Detect which cell encompasses the target text, then output its (X, Y) center coordinate. 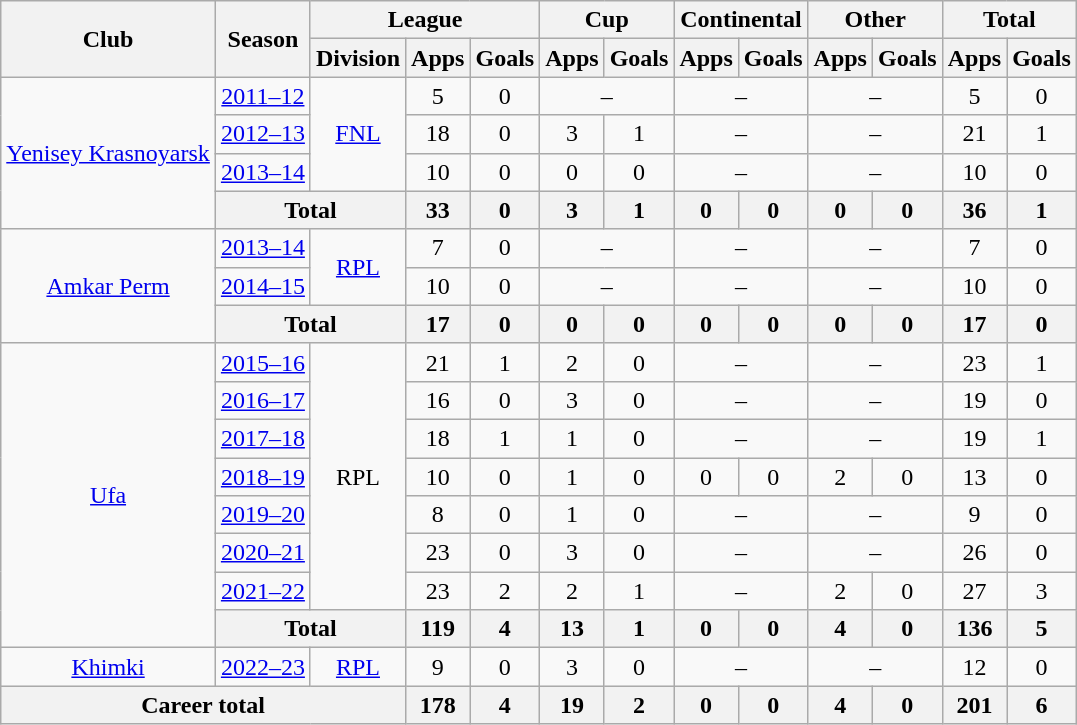
Cup (607, 20)
League (424, 20)
2019–20 (262, 515)
FNL (358, 134)
2021–22 (262, 591)
27 (974, 591)
178 (438, 705)
201 (974, 705)
36 (974, 210)
Career total (204, 705)
136 (974, 629)
12 (974, 667)
6 (1042, 705)
16 (438, 400)
33 (438, 210)
26 (974, 553)
2016–17 (262, 400)
Other (875, 20)
2018–19 (262, 477)
119 (438, 629)
Ufa (108, 495)
8 (438, 515)
Division (358, 58)
2015–16 (262, 362)
Season (262, 39)
Club (108, 39)
Amkar Perm (108, 286)
Khimki (108, 667)
2011–12 (262, 96)
2014–15 (262, 286)
Continental (741, 20)
2022–23 (262, 667)
2020–21 (262, 553)
2012–13 (262, 134)
2017–18 (262, 438)
Yenisey Krasnoyarsk (108, 153)
